Capture the cell that displays the provided text and extract its (x, y) central coordinate. 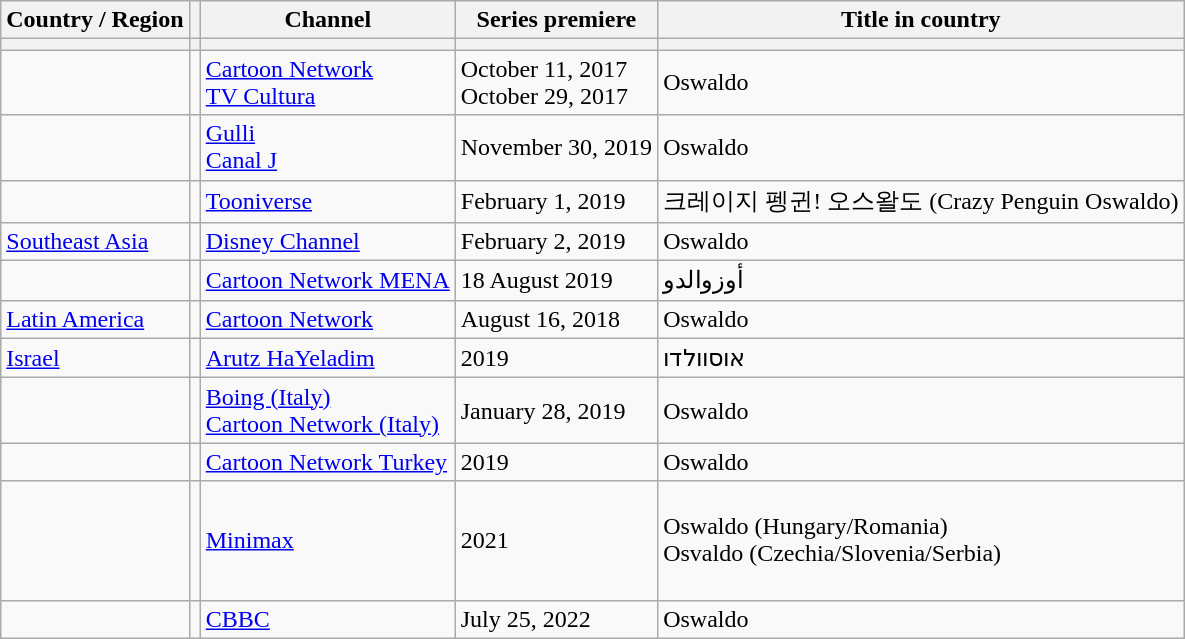
Boing (Italy)Cartoon Network (Italy) (328, 410)
October 11, 2017October 29, 2017 (556, 82)
July 25, 2022 (556, 619)
Cartoon Network Turkey (328, 462)
Cartoon Network MENA (328, 281)
Cartoon NetworkTV Cultura (328, 82)
February 1, 2019 (556, 202)
CBBC (328, 619)
Israel (95, 358)
Tooniverse (328, 202)
February 2, 2019 (556, 242)
أوزوالدو (921, 281)
Disney Channel (328, 242)
Minimax (328, 540)
Country / Region (95, 20)
GulliCanal J (328, 148)
2021 (556, 540)
Cartoon Network (328, 319)
Channel (328, 20)
אוסוולדו (921, 358)
August 16, 2018 (556, 319)
November 30, 2019 (556, 148)
크레이지 펭귄! 오스왈도 (Crazy Penguin Oswaldo) (921, 202)
Title in country (921, 20)
Latin America (95, 319)
January 28, 2019 (556, 410)
Southeast Asia (95, 242)
Series premiere (556, 20)
Arutz HaYeladim (328, 358)
Oswaldo (Hungary/Romania)Osvaldo (Czechia/Slovenia/Serbia) (921, 540)
18 August 2019 (556, 281)
